Provide the [X, Y] coordinate of the cell's center where the given text is located.  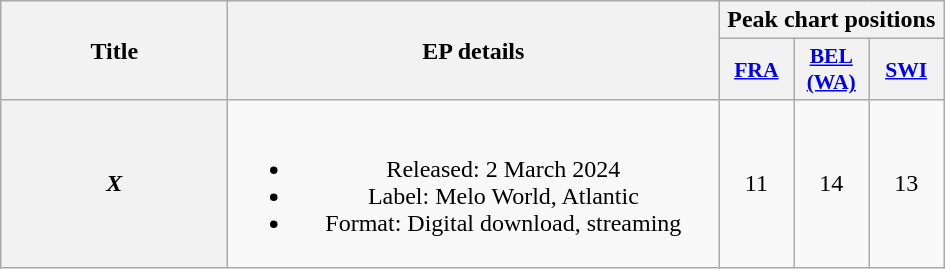
SWI [906, 70]
Title [114, 50]
Released: 2 March 2024Label: Melo World, AtlanticFormat: Digital download, streaming [474, 184]
EP details [474, 50]
Peak chart positions [832, 20]
FRA [756, 70]
11 [756, 184]
X [114, 184]
BEL(WA) [832, 70]
14 [832, 184]
13 [906, 184]
